Scan for the cell matching the given text and deliver its (X, Y) coordinate at center. 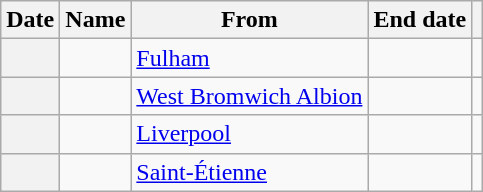
Liverpool (250, 134)
Saint-Étienne (250, 172)
End date (420, 20)
West Bromwich Albion (250, 96)
From (250, 20)
Fulham (250, 58)
Date (30, 20)
Name (96, 20)
